Return the [X, Y] coordinate for the center point of the cell that contains the specified text.  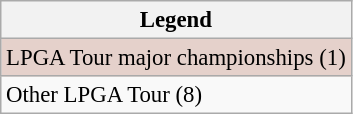
Other LPGA Tour (8) [176, 95]
Legend [176, 20]
LPGA Tour major championships (1) [176, 58]
